Scan for the cell matching the given text and deliver its [x, y] coordinate at center. 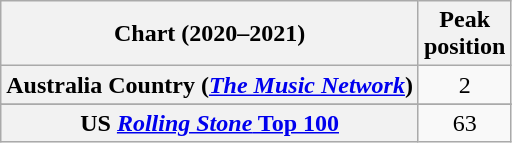
63 [464, 123]
Peakposition [464, 34]
US Rolling Stone Top 100 [210, 123]
2 [464, 85]
Chart (2020–2021) [210, 34]
Australia Country (The Music Network) [210, 85]
